Return the [x, y] coordinate for the center point of the cell that contains the specified text.  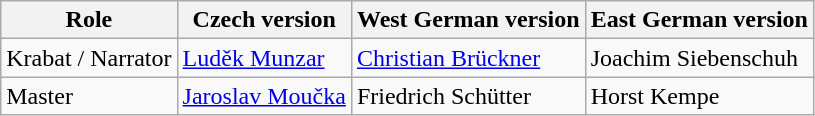
East German version [699, 20]
Christian Brückner [468, 58]
Krabat / Narrator [89, 58]
Friedrich Schütter [468, 96]
Jaroslav Moučka [264, 96]
Role [89, 20]
Joachim Siebenschuh [699, 58]
Luděk Munzar [264, 58]
Horst Kempe [699, 96]
Master [89, 96]
Czech version [264, 20]
West German version [468, 20]
